For the text-containing cell, return its midpoint in [x, y] coordinate format. 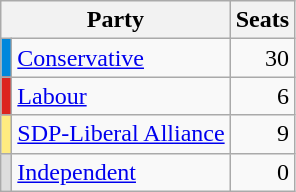
Independent [121, 172]
Seats [262, 20]
9 [262, 134]
Conservative [121, 58]
SDP-Liberal Alliance [121, 134]
Party [116, 20]
0 [262, 172]
30 [262, 58]
6 [262, 96]
Labour [121, 96]
